Provide the (X, Y) coordinate of the cell's center where the given text is located.  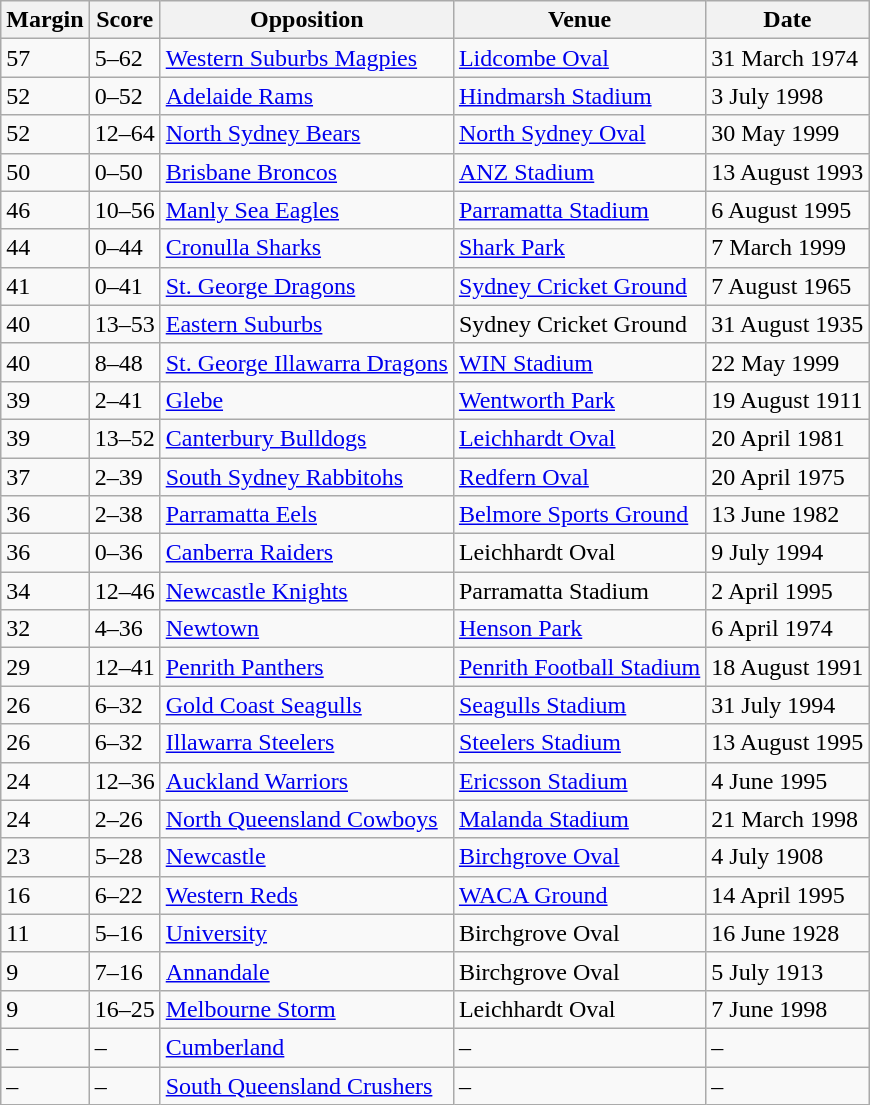
21 March 1998 (788, 819)
16–25 (124, 1009)
12–64 (124, 134)
2–38 (124, 515)
Steelers Stadium (579, 743)
7–16 (124, 971)
Canberra Raiders (306, 553)
Cumberland (306, 1047)
Western Reds (306, 895)
3 July 1998 (788, 96)
5–28 (124, 857)
0–36 (124, 553)
13 August 1995 (788, 743)
32 (45, 629)
St. George Illawarra Dragons (306, 362)
University (306, 933)
30 May 1999 (788, 134)
6 August 1995 (788, 210)
South Queensland Crushers (306, 1085)
Gold Coast Seagulls (306, 705)
7 August 1965 (788, 286)
14 April 1995 (788, 895)
Brisbane Broncos (306, 172)
20 April 1975 (788, 477)
41 (45, 286)
23 (45, 857)
Auckland Warriors (306, 781)
9 July 1994 (788, 553)
Seagulls Stadium (579, 705)
11 (45, 933)
ANZ Stadium (579, 172)
St. George Dragons (306, 286)
5–16 (124, 933)
4 July 1908 (788, 857)
Venue (579, 20)
Hindmarsh Stadium (579, 96)
2–26 (124, 819)
18 August 1991 (788, 667)
31 March 1974 (788, 58)
North Queensland Cowboys (306, 819)
37 (45, 477)
22 May 1999 (788, 362)
4 June 1995 (788, 781)
12–41 (124, 667)
34 (45, 591)
Henson Park (579, 629)
South Sydney Rabbitohs (306, 477)
5–62 (124, 58)
13 June 1982 (788, 515)
10–56 (124, 210)
7 March 1999 (788, 248)
Cronulla Sharks (306, 248)
20 April 1981 (788, 438)
31 July 1994 (788, 705)
Score (124, 20)
50 (45, 172)
Opposition (306, 20)
Date (788, 20)
4–36 (124, 629)
2 April 1995 (788, 591)
12–46 (124, 591)
13–52 (124, 438)
Newcastle (306, 857)
46 (45, 210)
29 (45, 667)
Shark Park (579, 248)
5 July 1913 (788, 971)
13–53 (124, 324)
6–22 (124, 895)
6 April 1974 (788, 629)
44 (45, 248)
Glebe (306, 400)
Newcastle Knights (306, 591)
Newtown (306, 629)
Melbourne Storm (306, 1009)
0–50 (124, 172)
Wentworth Park (579, 400)
16 (45, 895)
Malanda Stadium (579, 819)
0–52 (124, 96)
WACA Ground (579, 895)
Belmore Sports Ground (579, 515)
Parramatta Eels (306, 515)
Adelaide Rams (306, 96)
12–36 (124, 781)
Eastern Suburbs (306, 324)
2–39 (124, 477)
Penrith Panthers (306, 667)
13 August 1993 (788, 172)
31 August 1935 (788, 324)
2–41 (124, 400)
Western Suburbs Magpies (306, 58)
North Sydney Bears (306, 134)
Manly Sea Eagles (306, 210)
Lidcombe Oval (579, 58)
16 June 1928 (788, 933)
Ericsson Stadium (579, 781)
0–41 (124, 286)
Illawarra Steelers (306, 743)
WIN Stadium (579, 362)
7 June 1998 (788, 1009)
19 August 1911 (788, 400)
Annandale (306, 971)
Redfern Oval (579, 477)
North Sydney Oval (579, 134)
8–48 (124, 362)
57 (45, 58)
Penrith Football Stadium (579, 667)
0–44 (124, 248)
Margin (45, 20)
Canterbury Bulldogs (306, 438)
